Identify which cell holds the provided text, then report its [X, Y] central coordinate. 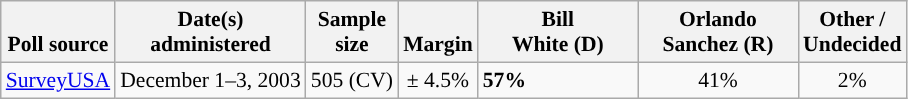
Margin [438, 32]
Other /Undecided [852, 32]
± 4.5% [438, 80]
SurveyUSA [58, 80]
Date(s)administered [210, 32]
BillWhite (D) [558, 32]
57% [558, 80]
Poll source [58, 32]
Samplesize [352, 32]
December 1–3, 2003 [210, 80]
505 (CV) [352, 80]
2% [852, 80]
41% [718, 80]
OrlandoSanchez (R) [718, 32]
